Capture the cell that displays the provided text and extract its [X, Y] central coordinate. 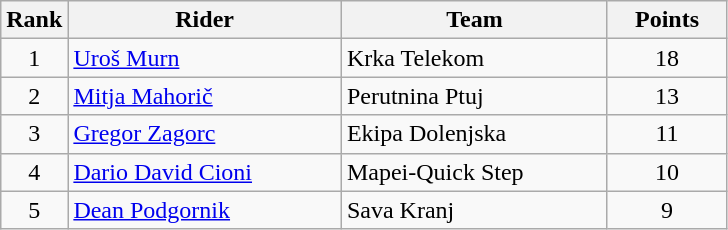
Dario David Cioni [205, 172]
9 [666, 210]
10 [666, 172]
4 [34, 172]
Krka Telekom [474, 58]
2 [34, 96]
1 [34, 58]
Rider [205, 20]
Gregor Zagorc [205, 134]
Mapei-Quick Step [474, 172]
Sava Kranj [474, 210]
Ekipa Dolenjska [474, 134]
Points [666, 20]
Team [474, 20]
5 [34, 210]
11 [666, 134]
18 [666, 58]
Mitja Mahorič [205, 96]
Dean Podgornik [205, 210]
Uroš Murn [205, 58]
Perutnina Ptuj [474, 96]
13 [666, 96]
3 [34, 134]
Rank [34, 20]
